Return (x, y) of the center of cell containing provided text 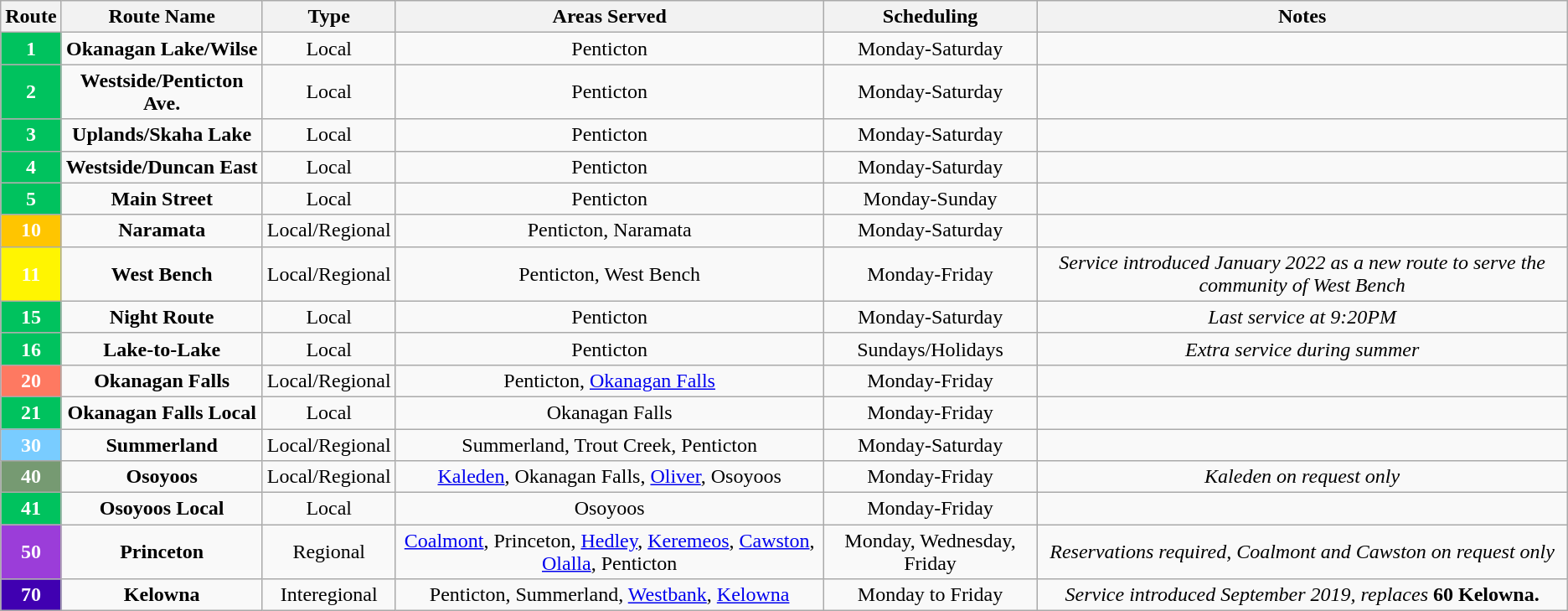
Scheduling (930, 17)
2 (31, 92)
15 (31, 317)
Westside/Duncan East (162, 167)
Okanagan Falls Local (162, 412)
10 (31, 230)
Penticton, West Bench (610, 273)
West Bench (162, 273)
21 (31, 412)
Coalmont, Princeton, Hedley, Keremeos, Cawston, Olalla, Penticton (610, 551)
20 (31, 381)
40 (31, 477)
Lake-to-Lake (162, 349)
Summerland, Trout Creek, Penticton (610, 445)
Notes (1302, 17)
16 (31, 349)
Route Name (162, 17)
1 (31, 49)
Naramata (162, 230)
Osoyoos Local (162, 509)
Kaleden, Okanagan Falls, Oliver, Osoyoos (610, 477)
Princeton (162, 551)
11 (31, 273)
Kaleden on request only (1302, 477)
41 (31, 509)
Regional (328, 551)
Sundays/Holidays (930, 349)
30 (31, 445)
Type (328, 17)
Service introduced September 2019, replaces 60 Kelowna. (1302, 595)
Uplands/Skaha Lake (162, 135)
Penticton, Naramata (610, 230)
Monday to Friday (930, 595)
Extra service during summer (1302, 349)
4 (31, 167)
Main Street (162, 199)
3 (31, 135)
Night Route (162, 317)
Monday-Sunday (930, 199)
Areas Served (610, 17)
50 (31, 551)
Penticton, Okanagan Falls (610, 381)
Penticton, Summerland, Westbank, Kelowna (610, 595)
Service introduced January 2022 as a new route to serve the community of West Bench (1302, 273)
Okanagan Lake/Wilse (162, 49)
Kelowna (162, 595)
Reservations required, Coalmont and Cawston on request only (1302, 551)
Route (31, 17)
Westside/Penticton Ave. (162, 92)
70 (31, 595)
Interegional (328, 595)
Monday, Wednesday, Friday (930, 551)
5 (31, 199)
Last service at 9:20PM (1302, 317)
Summerland (162, 445)
